Determine the [X, Y] coordinate at the center of the cell enclosing the given text.  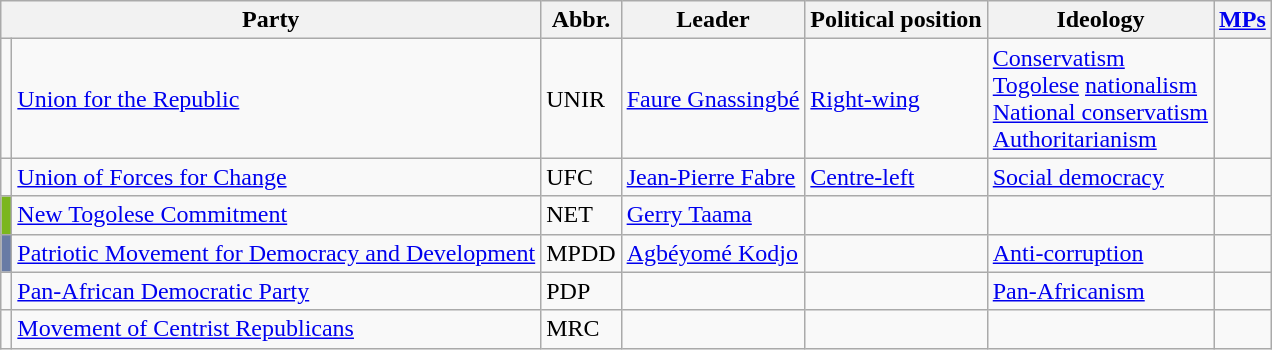
Union of Forces for Change [276, 177]
New Togolese Commitment [276, 215]
Pan-African Democratic Party [276, 291]
Gerry Taama [713, 215]
Party [271, 20]
UNIR [581, 98]
Centre-left [896, 177]
PDP [581, 291]
ConservatismTogolese nationalismNational conservatismAuthoritarianism [1100, 98]
Pan-Africanism [1100, 291]
MPs [1243, 20]
MRC [581, 329]
Right-wing [896, 98]
Jean-Pierre Fabre [713, 177]
Abbr. [581, 20]
Patriotic Movement for Democracy and Development [276, 253]
Faure Gnassingbé [713, 98]
Anti-corruption [1100, 253]
Social democracy [1100, 177]
UFC [581, 177]
Union for the Republic [276, 98]
Movement of Centrist Republicans [276, 329]
MPDD [581, 253]
Agbéyomé Kodjo [713, 253]
Ideology [1100, 20]
Political position [896, 20]
NET [581, 215]
Leader [713, 20]
